Return the (x, y) coordinate for the center point of the cell that contains the specified text.  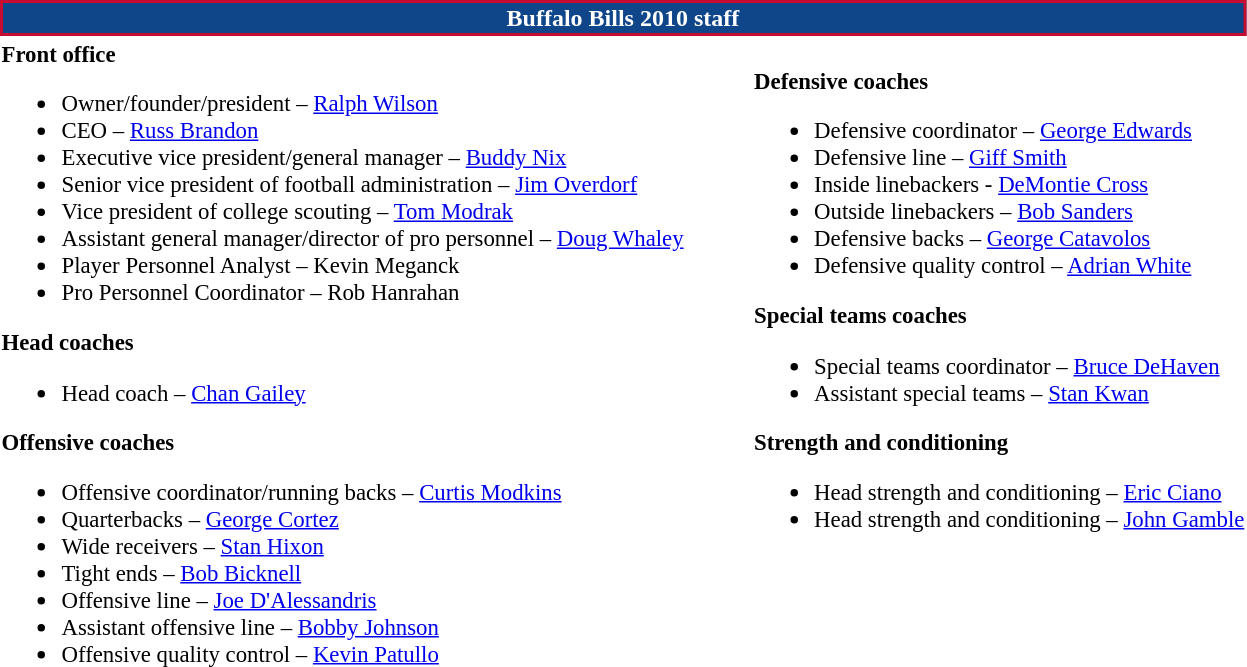
Buffalo Bills 2010 staff (623, 18)
